Pinpoint the cell where the given text exists, returning its [x, y] midpoint coordinate. 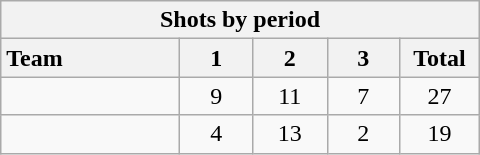
Team [90, 58]
27 [440, 96]
Shots by period [240, 20]
Total [440, 58]
9 [216, 96]
7 [363, 96]
1 [216, 58]
11 [290, 96]
13 [290, 134]
4 [216, 134]
3 [363, 58]
19 [440, 134]
